Extract the [x, y] coordinate from the center of the cell holding the provided text.  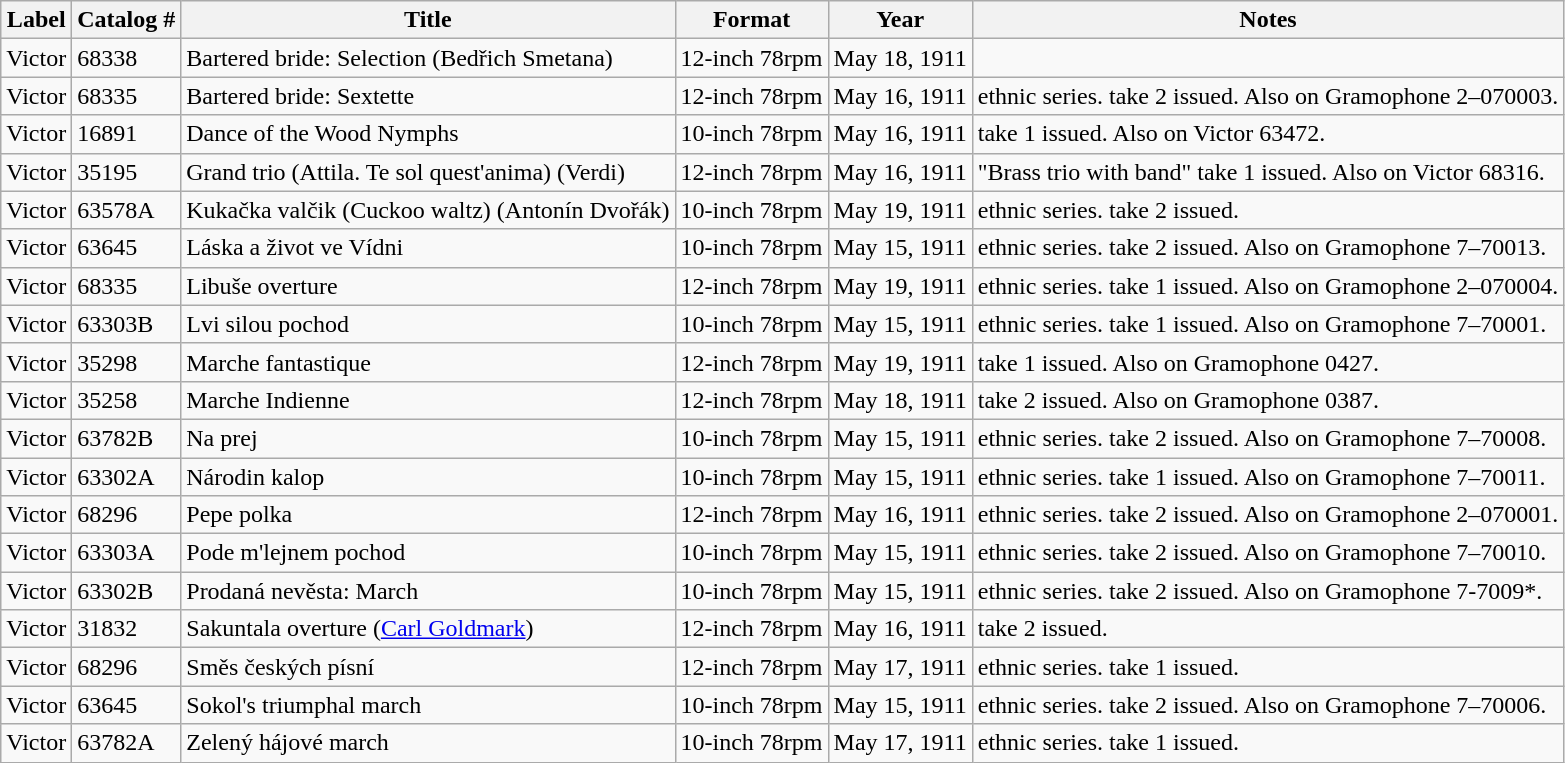
Prodaná nevěsta: March [428, 591]
Pode m'lejnem pochod [428, 553]
take 2 issued. Also on Gramophone 0387. [1268, 400]
Lvi silou pochod [428, 324]
Marche fantastique [428, 362]
Label [36, 20]
63782B [126, 438]
63302A [126, 477]
Marche Indienne [428, 400]
Směs českých písní [428, 667]
63303A [126, 553]
68338 [126, 58]
ethnic series. take 2 issued. Also on Gramophone 2–070003. [1268, 96]
Pepe polka [428, 515]
take 2 issued. [1268, 629]
Bartered bride: Sextette [428, 96]
ethnic series. take 2 issued. Also on Gramophone 7–70010. [1268, 553]
ethnic series. take 2 issued. Also on Gramophone 7–70013. [1268, 248]
take 1 issued. Also on Gramophone 0427. [1268, 362]
ethnic series. take 2 issued. Also on Gramophone 7–70008. [1268, 438]
take 1 issued. Also on Victor 63472. [1268, 134]
Kukačka valčik (Cuckoo waltz) (Antonín Dvořák) [428, 210]
63782A [126, 743]
31832 [126, 629]
Na prej [428, 438]
Year [900, 20]
Catalog # [126, 20]
Notes [1268, 20]
Sokol's triumphal march [428, 705]
ethnic series. take 2 issued. [1268, 210]
63578A [126, 210]
"Brass trio with band" take 1 issued. Also on Victor 68316. [1268, 172]
35258 [126, 400]
35195 [126, 172]
Sakuntala overture (Carl Goldmark) [428, 629]
ethnic series. take 2 issued. Also on Gramophone 7-7009*. [1268, 591]
Grand trio (Attila. Te sol quest'anima) (Verdi) [428, 172]
Format [752, 20]
Title [428, 20]
63303B [126, 324]
ethnic series. take 1 issued. Also on Gramophone 2–070004. [1268, 286]
16891 [126, 134]
Libuše overture [428, 286]
63302B [126, 591]
ethnic series. take 2 issued. Also on Gramophone 2–070001. [1268, 515]
35298 [126, 362]
Láska a život ve Vídni [428, 248]
ethnic series. take 2 issued. Also on Gramophone 7–70006. [1268, 705]
Dance of the Wood Nymphs [428, 134]
Národin kalop [428, 477]
ethnic series. take 1 issued. Also on Gramophone 7–70001. [1268, 324]
ethnic series. take 1 issued. Also on Gramophone 7–70011. [1268, 477]
Bartered bride: Selection (Bedřich Smetana) [428, 58]
Zelený hájové march [428, 743]
